Detect which cell encompasses the target text, then output its [X, Y] center coordinate. 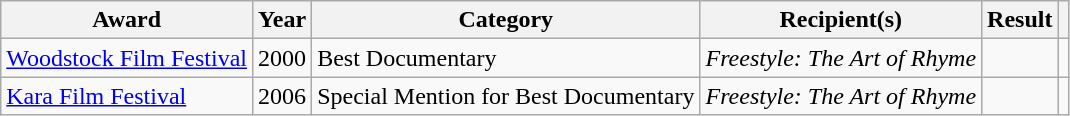
2000 [282, 58]
Year [282, 20]
Award [127, 20]
Kara Film Festival [127, 96]
2006 [282, 96]
Recipient(s) [841, 20]
Best Documentary [506, 58]
Woodstock Film Festival [127, 58]
Category [506, 20]
Special Mention for Best Documentary [506, 96]
Result [1020, 20]
